Extract the (x, y) coordinate from the center of the cell holding the provided text.  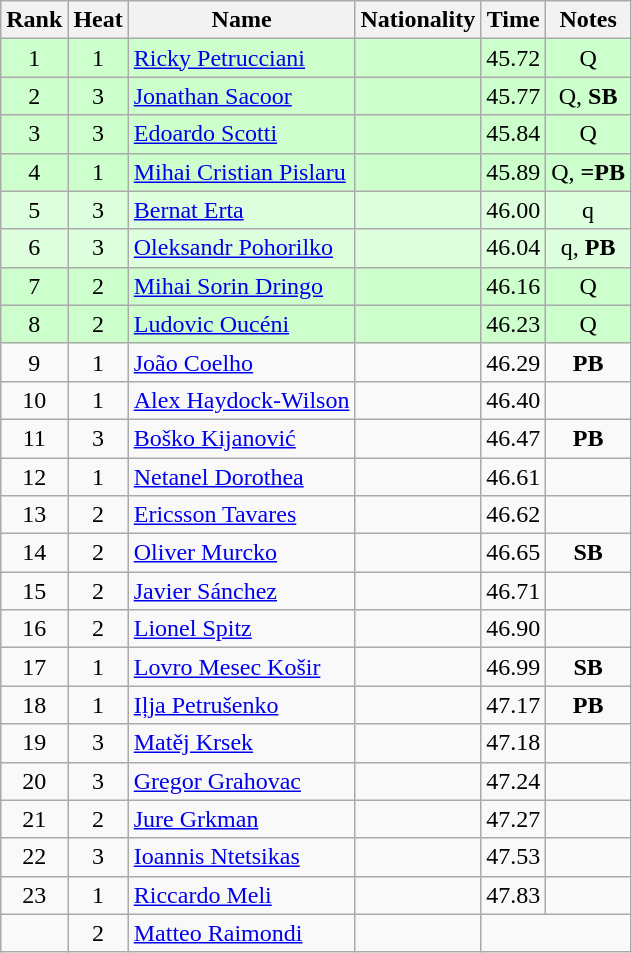
45.77 (514, 96)
Ericsson Tavares (242, 515)
Lovro Mesec Košir (242, 667)
q (588, 210)
Iļja Petrušenko (242, 705)
Matteo Raimondi (242, 933)
46.47 (514, 438)
46.29 (514, 362)
46.61 (514, 477)
47.24 (514, 781)
8 (34, 324)
45.84 (514, 134)
46.40 (514, 400)
Alex Haydock-Wilson (242, 400)
Boško Kijanović (242, 438)
22 (34, 857)
47.18 (514, 743)
46.65 (514, 553)
46.99 (514, 667)
4 (34, 172)
23 (34, 895)
Javier Sánchez (242, 591)
46.62 (514, 515)
45.72 (514, 58)
6 (34, 248)
Bernat Erta (242, 210)
17 (34, 667)
14 (34, 553)
Riccardo Meli (242, 895)
Oleksandr Pohorilko (242, 248)
9 (34, 362)
Ludovic Oucéni (242, 324)
Oliver Murcko (242, 553)
Q, SB (588, 96)
46.71 (514, 591)
Time (514, 20)
Jure Grkman (242, 819)
Mihai Cristian Pislaru (242, 172)
16 (34, 629)
18 (34, 705)
Jonathan Sacoor (242, 96)
46.16 (514, 286)
10 (34, 400)
Lionel Spitz (242, 629)
Netanel Dorothea (242, 477)
Ricky Petrucciani (242, 58)
45.89 (514, 172)
q, PB (588, 248)
20 (34, 781)
Gregor Grahovac (242, 781)
11 (34, 438)
47.27 (514, 819)
19 (34, 743)
47.83 (514, 895)
12 (34, 477)
Mihai Sorin Dringo (242, 286)
46.90 (514, 629)
Q, =PB (588, 172)
13 (34, 515)
João Coelho (242, 362)
Heat (98, 20)
Nationality (418, 20)
7 (34, 286)
46.00 (514, 210)
21 (34, 819)
47.17 (514, 705)
Edoardo Scotti (242, 134)
Matěj Krsek (242, 743)
Rank (34, 20)
47.53 (514, 857)
15 (34, 591)
46.04 (514, 248)
Notes (588, 20)
Ioannis Ntetsikas (242, 857)
46.23 (514, 324)
Name (242, 20)
5 (34, 210)
